Locate the cell with the specified text and output its [X, Y] center coordinate. 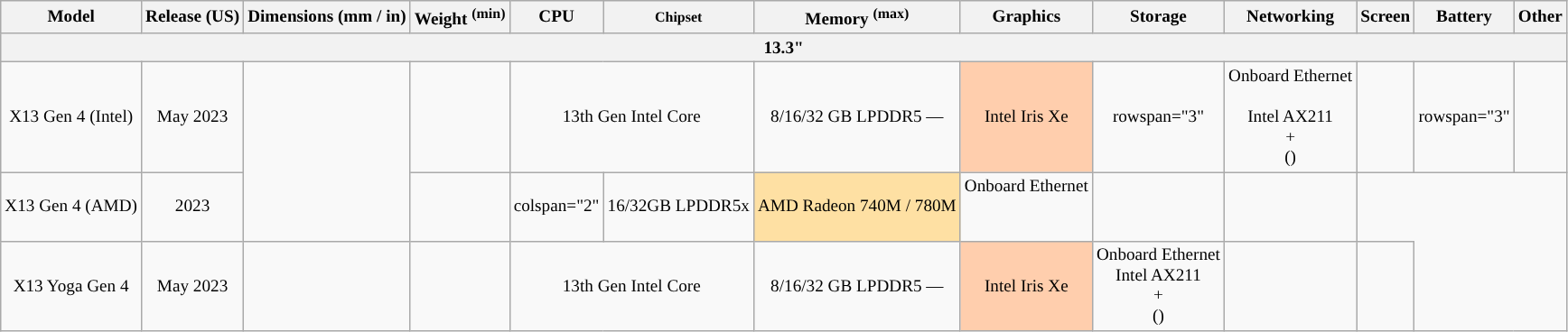
CPU [556, 18]
Memory (max) [856, 18]
Screen [1386, 18]
AMD Radeon 740M / 780M [856, 206]
Storage [1158, 18]
X13 Gen 4 (Intel) [71, 117]
Dimensions (mm / in) [327, 18]
X13 Gen 4 (AMD) [71, 206]
X13 Yoga Gen 4 [71, 285]
Release (US) [193, 18]
2023 [193, 206]
Chipset [678, 18]
13.3" [784, 48]
Networking [1291, 18]
Graphics [1026, 18]
Model [71, 18]
colspan="2" [556, 206]
16/32GB LPDDR5x [678, 206]
Other [1540, 18]
Battery [1464, 18]
Onboard Ethernet [1026, 206]
Weight (min) [460, 18]
